Capture the cell that displays the provided text and extract its (X, Y) central coordinate. 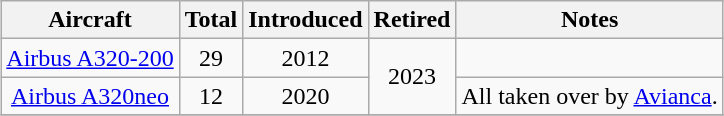
Airbus A320-200 (90, 58)
Aircraft (90, 20)
2012 (306, 58)
29 (211, 58)
2023 (412, 77)
Airbus A320neo (90, 96)
2020 (306, 96)
Introduced (306, 20)
Retired (412, 20)
All taken over by Avianca. (590, 96)
Notes (590, 20)
Total (211, 20)
12 (211, 96)
